Capture the cell that displays the provided text and extract its [X, Y] central coordinate. 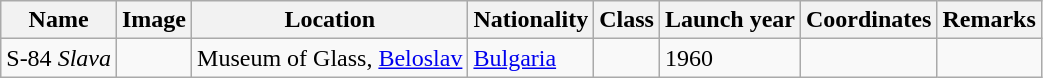
Name [59, 20]
Location [330, 20]
Coordinates [868, 20]
Image [154, 20]
Class [627, 20]
Nationality [531, 20]
1960 [730, 58]
S-84 Slava [59, 58]
Remarks [989, 20]
Museum of Glass, Beloslav [330, 58]
Launch year [730, 20]
Bulgaria [531, 58]
